Determine the [x, y] coordinate at the center of the cell enclosing the given text.  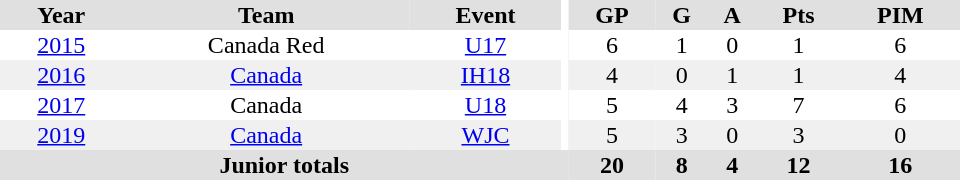
20 [612, 165]
2019 [62, 135]
A [732, 15]
Pts [799, 15]
Year [62, 15]
8 [682, 165]
2015 [62, 45]
2017 [62, 105]
Team [266, 15]
IH18 [486, 75]
7 [799, 105]
PIM [900, 15]
2016 [62, 75]
16 [900, 165]
WJC [486, 135]
GP [612, 15]
Canada Red [266, 45]
U17 [486, 45]
12 [799, 165]
Event [486, 15]
G [682, 15]
Junior totals [284, 165]
U18 [486, 105]
